Identify which cell holds the provided text, then report its [x, y] central coordinate. 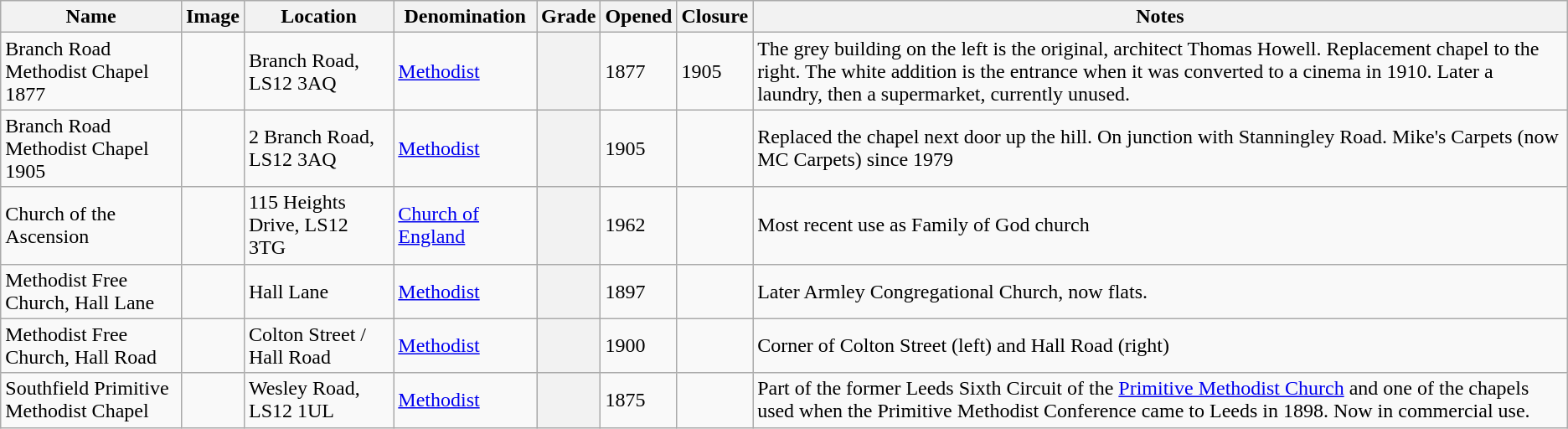
2 Branch Road, LS12 3AQ [318, 148]
Image [213, 17]
115 Heights Drive, LS12 3TG [318, 225]
Corner of Colton Street (left) and Hall Road (right) [1161, 345]
1875 [638, 401]
Later Armley Congregational Church, now flats. [1161, 292]
Colton Street / Hall Road [318, 345]
Replaced the chapel next door up the hill. On junction with Stanningley Road. Mike's Carpets (now MC Carpets) since 1979 [1161, 148]
Branch Road, LS12 3AQ [318, 71]
Church of England [466, 225]
Southfield Primitive Methodist Chapel [91, 401]
Branch Road Methodist Chapel 1877 [91, 71]
Name [91, 17]
Grade [568, 17]
1897 [638, 292]
1962 [638, 225]
1900 [638, 345]
Notes [1161, 17]
Opened [638, 17]
Methodist Free Church, Hall Lane [91, 292]
Denomination [466, 17]
Most recent use as Family of God church [1161, 225]
Methodist Free Church, Hall Road [91, 345]
Branch Road Methodist Chapel 1905 [91, 148]
Church of the Ascension [91, 225]
1877 [638, 71]
Closure [715, 17]
Hall Lane [318, 292]
Location [318, 17]
Wesley Road, LS12 1UL [318, 401]
